Provide the (X, Y) coordinate of the cell's center where the given text is located.  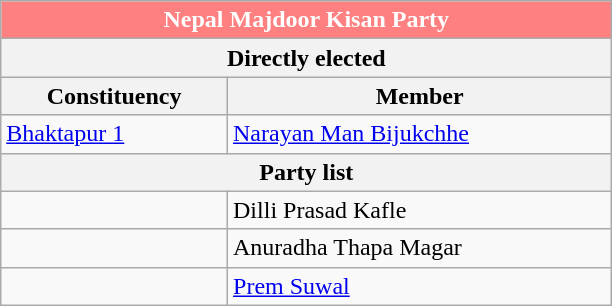
Dilli Prasad Kafle (420, 210)
Nepal Majdoor Kisan Party (306, 20)
Prem Suwal (420, 286)
Anuradha Thapa Magar (420, 248)
Bhaktapur 1 (114, 134)
Member (420, 96)
Directly elected (306, 58)
Constituency (114, 96)
Party list (306, 172)
Narayan Man Bijukchhe (420, 134)
